Find where the given text appears and provide that cell's center as [x, y] coordinate. 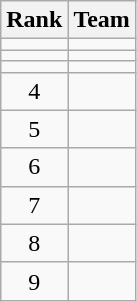
7 [34, 205]
9 [34, 281]
4 [34, 91]
5 [34, 129]
6 [34, 167]
Team [102, 20]
8 [34, 243]
Rank [34, 20]
